Provide the (X, Y) coordinate of the cell's center where the given text is located.  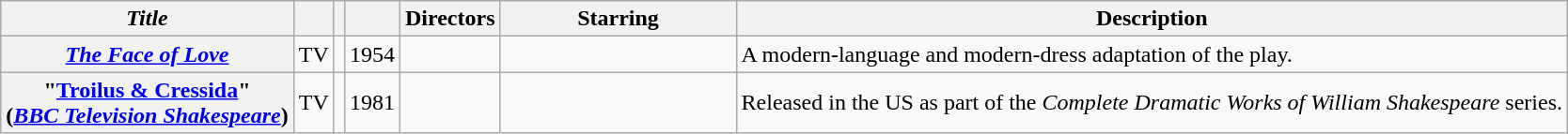
1954 (372, 54)
Released in the US as part of the Complete Dramatic Works of William Shakespeare series. (1152, 103)
Description (1152, 19)
Directors (449, 19)
1981 (372, 103)
The Face of Love (148, 54)
A modern-language and modern-dress adaptation of the play. (1152, 54)
Title (148, 19)
Starring (619, 19)
"Troilus & Cressida"(BBC Television Shakespeare) (148, 103)
